Determine the (x, y) coordinate at the center of the cell enclosing the given text.  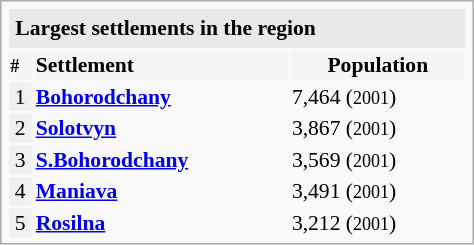
# (20, 64)
4 (20, 190)
3,569 (2001) (378, 159)
1 (20, 96)
7,464 (2001) (378, 96)
Solotvyn (160, 127)
Rosilna (160, 222)
Maniava (160, 190)
3,491 (2001) (378, 190)
Bohorodchany (160, 96)
3,867 (2001) (378, 127)
Settlement (160, 64)
Population (378, 64)
S.Bohorodchany (160, 159)
2 (20, 127)
3 (20, 159)
5 (20, 222)
3,212 (2001) (378, 222)
Largest settlements in the region (237, 28)
